Locate the cell with the specified text and output its [X, Y] center coordinate. 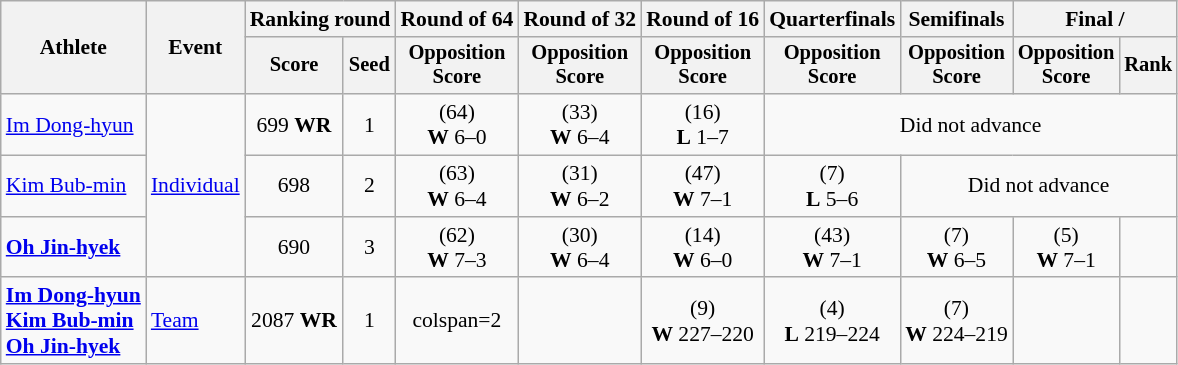
Rank [1148, 66]
(47)W 7–1 [702, 186]
Im Dong-hyunKim Bub-minOh Jin-hyek [74, 322]
colspan=2 [456, 322]
Semifinals [956, 19]
(7) W 6–5 [956, 248]
(16)L 1–7 [702, 124]
Team [196, 322]
(62)W 7–3 [456, 248]
698 [294, 186]
Athlete [74, 48]
2 [369, 186]
(30)W 6–4 [580, 248]
3 [369, 248]
Quarterfinals [832, 19]
(63)W 6–4 [456, 186]
Event [196, 48]
699 WR [294, 124]
Round of 16 [702, 19]
Oh Jin-hyek [74, 248]
(33)W 6–4 [580, 124]
Round of 64 [456, 19]
(4)L 219–224 [832, 322]
Score [294, 66]
690 [294, 248]
Kim Bub-min [74, 186]
(14) W 6–0 [702, 248]
(7)L 5–6 [832, 186]
(64)W 6–0 [456, 124]
(9)W 227–220 [702, 322]
Seed [369, 66]
Final / [1095, 19]
(7)W 224–219 [956, 322]
Individual [196, 186]
Im Dong-hyun [74, 124]
(5) W 7–1 [1066, 248]
(31)W 6–2 [580, 186]
Round of 32 [580, 19]
Ranking round [320, 19]
(43) W 7–1 [832, 248]
2087 WR [294, 322]
